Locate the cell with the specified text and output its (x, y) center coordinate. 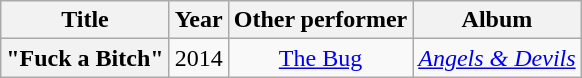
Year (198, 20)
2014 (198, 58)
Other performer (320, 20)
Title (85, 20)
"Fuck a Bitch" (85, 58)
The Bug (320, 58)
Album (497, 20)
Angels & Devils (497, 58)
